Search for the cell housing the specified text and yield its [X, Y] center coordinate. 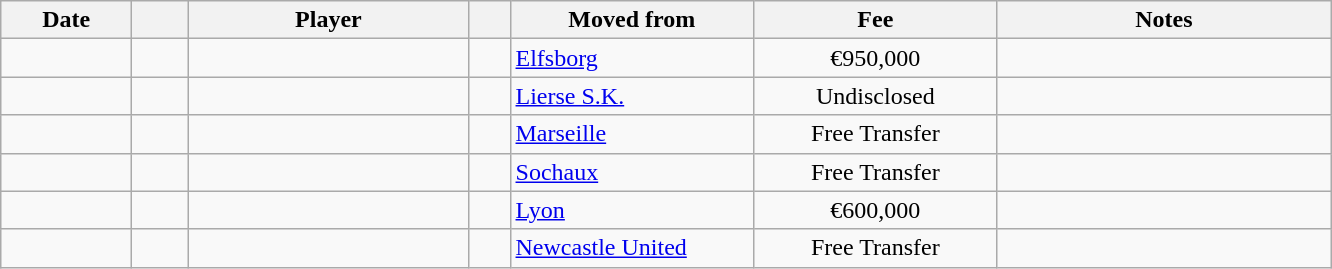
€950,000 [876, 58]
€600,000 [876, 210]
Newcastle United [632, 248]
Lierse S.K. [632, 96]
Sochaux [632, 172]
Fee [876, 20]
Moved from [632, 20]
Marseille [632, 134]
Lyon [632, 210]
Undisclosed [876, 96]
Elfsborg [632, 58]
Date [66, 20]
Notes [1164, 20]
Player [328, 20]
